Find where the given text appears and provide that cell's center as (X, Y) coordinate. 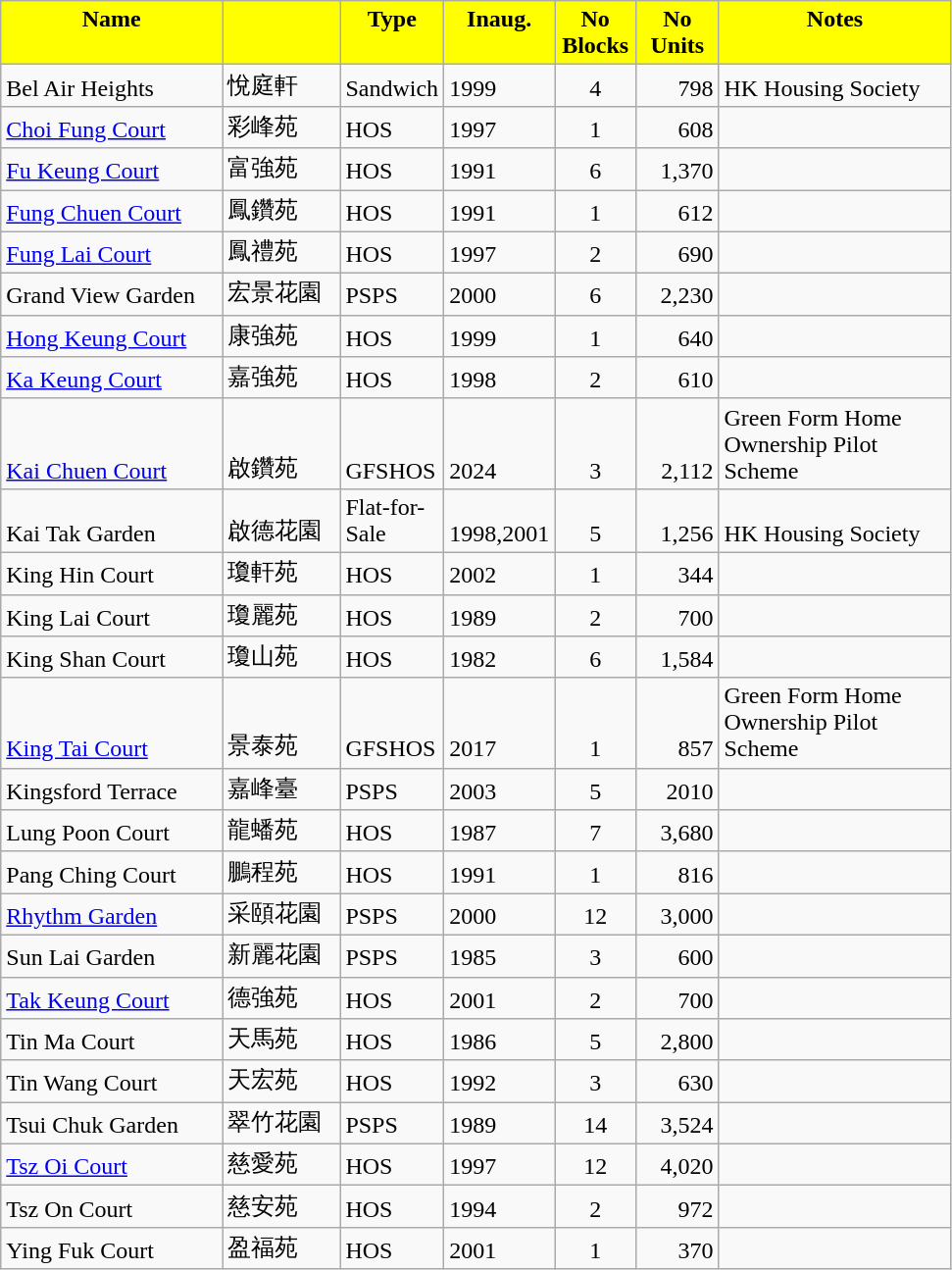
嘉峰臺 (281, 788)
翠竹花園 (281, 1124)
2017 (500, 723)
景泰苑 (281, 723)
富強苑 (281, 169)
1994 (500, 1206)
慈安苑 (281, 1206)
1,370 (677, 169)
慈愛苑 (281, 1165)
3,680 (677, 832)
Kai Chuen Court (112, 443)
啟德花園 (281, 520)
宏景花園 (281, 294)
2024 (500, 443)
鳳鑽苑 (281, 212)
610 (677, 379)
No Units (677, 33)
Tin Wang Court (112, 1081)
612 (677, 212)
龍蟠苑 (281, 832)
1986 (500, 1040)
14 (596, 1124)
Ying Fuk Court (112, 1247)
Inaug. (500, 33)
2010 (677, 788)
鳳禮苑 (281, 253)
Fung Chuen Court (112, 212)
啟鑽苑 (281, 443)
Bel Air Heights (112, 86)
1992 (500, 1081)
天宏苑 (281, 1081)
2003 (500, 788)
King Lai Court (112, 616)
天馬苑 (281, 1040)
3,524 (677, 1124)
600 (677, 955)
1,256 (677, 520)
370 (677, 1247)
Grand View Garden (112, 294)
Tsz On Court (112, 1206)
816 (677, 873)
King Hin Court (112, 573)
Tsui Chuk Garden (112, 1124)
德強苑 (281, 998)
2,230 (677, 294)
2,112 (677, 443)
Ka Keung Court (112, 379)
Tsz Oi Court (112, 1165)
Lung Poon Court (112, 832)
972 (677, 1206)
Kai Tak Garden (112, 520)
King Shan Court (112, 657)
1998 (500, 379)
1998,2001 (500, 520)
Sandwich (392, 86)
新麗花園 (281, 955)
悅庭軒 (281, 86)
1982 (500, 657)
1,584 (677, 657)
瓊麗苑 (281, 616)
Fung Lai Court (112, 253)
King Tai Court (112, 723)
608 (677, 127)
344 (677, 573)
康強苑 (281, 335)
857 (677, 723)
彩峰苑 (281, 127)
798 (677, 86)
瓊山苑 (281, 657)
Tak Keung Court (112, 998)
采頤花園 (281, 914)
Pang Ching Court (112, 873)
1987 (500, 832)
Sun Lai Garden (112, 955)
4,020 (677, 1165)
Choi Fung Court (112, 127)
640 (677, 335)
2,800 (677, 1040)
Flat-for-Sale (392, 520)
No Blocks (596, 33)
3,000 (677, 914)
盈福苑 (281, 1247)
Kingsford Terrace (112, 788)
鵬程苑 (281, 873)
Type (392, 33)
Tin Ma Court (112, 1040)
瓊軒苑 (281, 573)
Hong Keung Court (112, 335)
2002 (500, 573)
嘉強苑 (281, 379)
4 (596, 86)
Rhythm Garden (112, 914)
Notes (835, 33)
1985 (500, 955)
Name (112, 33)
630 (677, 1081)
690 (677, 253)
7 (596, 832)
Fu Keung Court (112, 169)
